Locate the cell with the specified text and output its (X, Y) center coordinate. 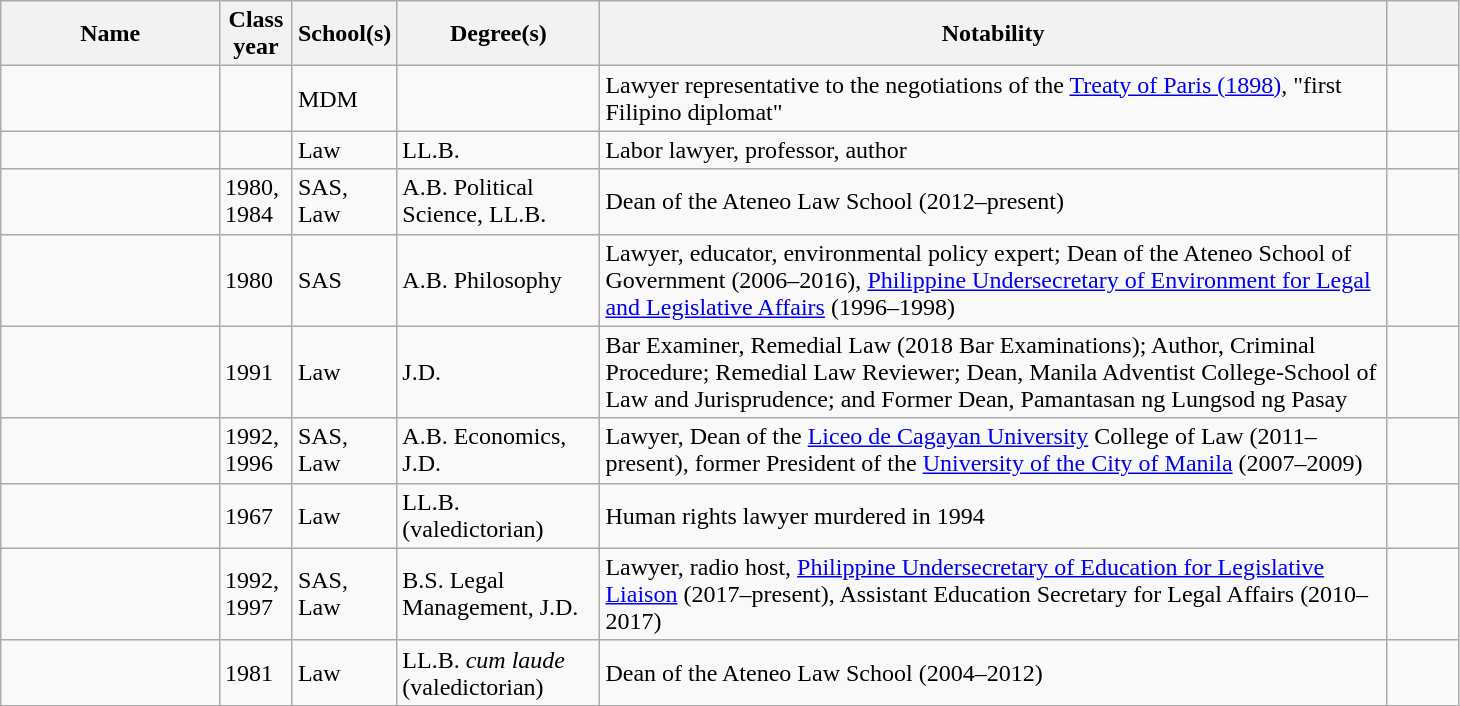
Degree(s) (498, 34)
LL.B. (valedictorian) (498, 516)
SAS (344, 280)
1991 (256, 372)
Lawyer, Dean of the Liceo de Cagayan University College of Law (2011–present), former President of the University of the City of Manila (2007–2009) (993, 450)
Human rights lawyer murdered in 1994 (993, 516)
School(s) (344, 34)
Dean of the Ateneo Law School (2004–2012) (993, 672)
MDM (344, 98)
Class year (256, 34)
LL.B. cum laude (valedictorian) (498, 672)
1980 (256, 280)
1967 (256, 516)
A.B. Philosophy (498, 280)
A.B. Economics, J.D. (498, 450)
1992, 1996 (256, 450)
LL.B. (498, 150)
1981 (256, 672)
Lawyer representative to the negotiations of the Treaty of Paris (1898), "first Filipino diplomat" (993, 98)
J.D. (498, 372)
Dean of the Ateneo Law School (2012–present) (993, 202)
Name (110, 34)
A.B. Political Science, LL.B. (498, 202)
Notability (993, 34)
1992, 1997 (256, 594)
1980, 1984 (256, 202)
Labor lawyer, professor, author (993, 150)
B.S. Legal Management, J.D. (498, 594)
